Capture the cell that displays the provided text and extract its (x, y) central coordinate. 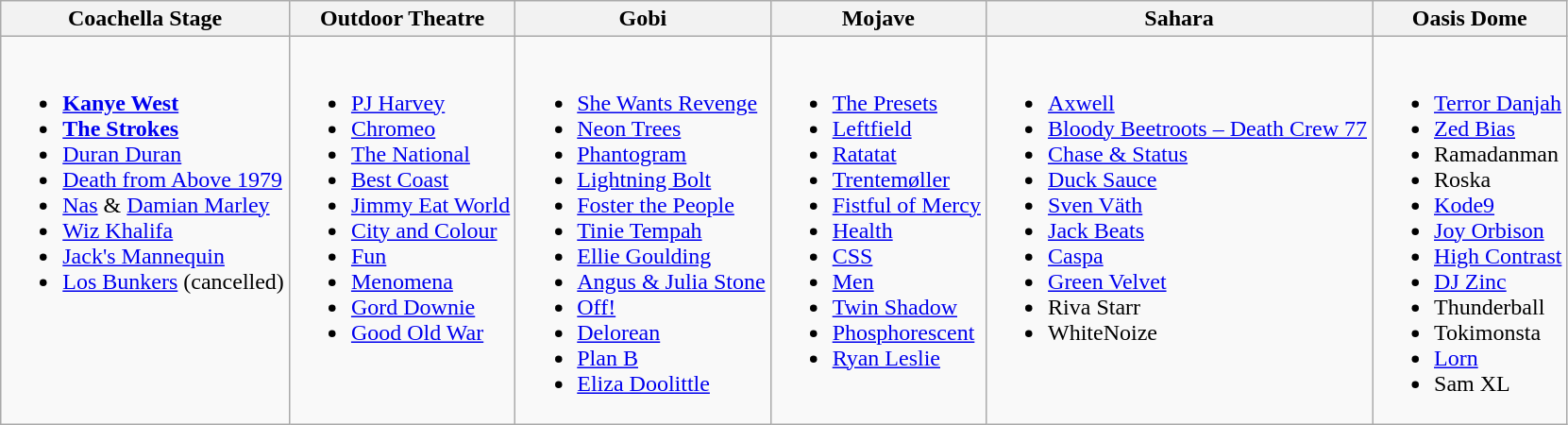
PJ HarveyChromeoThe NationalBest CoastJimmy Eat WorldCity and ColourFunMenomenaGord DownieGood Old War (402, 230)
Sahara (1180, 19)
Kanye WestThe StrokesDuran DuranDeath from Above 1979Nas & Damian MarleyWiz KhalifaJack's MannequinLos Bunkers (cancelled) (145, 230)
Oasis Dome (1470, 19)
The PresetsLeftfieldRatatatTrentemøllerFistful of MercyHealthCSSMenTwin ShadowPhosphorescentRyan Leslie (878, 230)
Outdoor Theatre (402, 19)
AxwellBloody Beetroots – Death Crew 77Chase & StatusDuck SauceSven VäthJack BeatsCaspaGreen VelvetRiva StarrWhiteNoize (1180, 230)
Gobi (643, 19)
Mojave (878, 19)
Terror DanjahZed BiasRamadanmanRoskaKode9Joy OrbisonHigh ContrastDJ ZincThunderballTokimonstaLornSam XL (1470, 230)
She Wants RevengeNeon TreesPhantogramLightning BoltFoster the PeopleTinie TempahEllie GouldingAngus & Julia StoneOff!DeloreanPlan BEliza Doolittle (643, 230)
Coachella Stage (145, 19)
